Output the [x, y] coordinate of the center of the cell containing the given text.  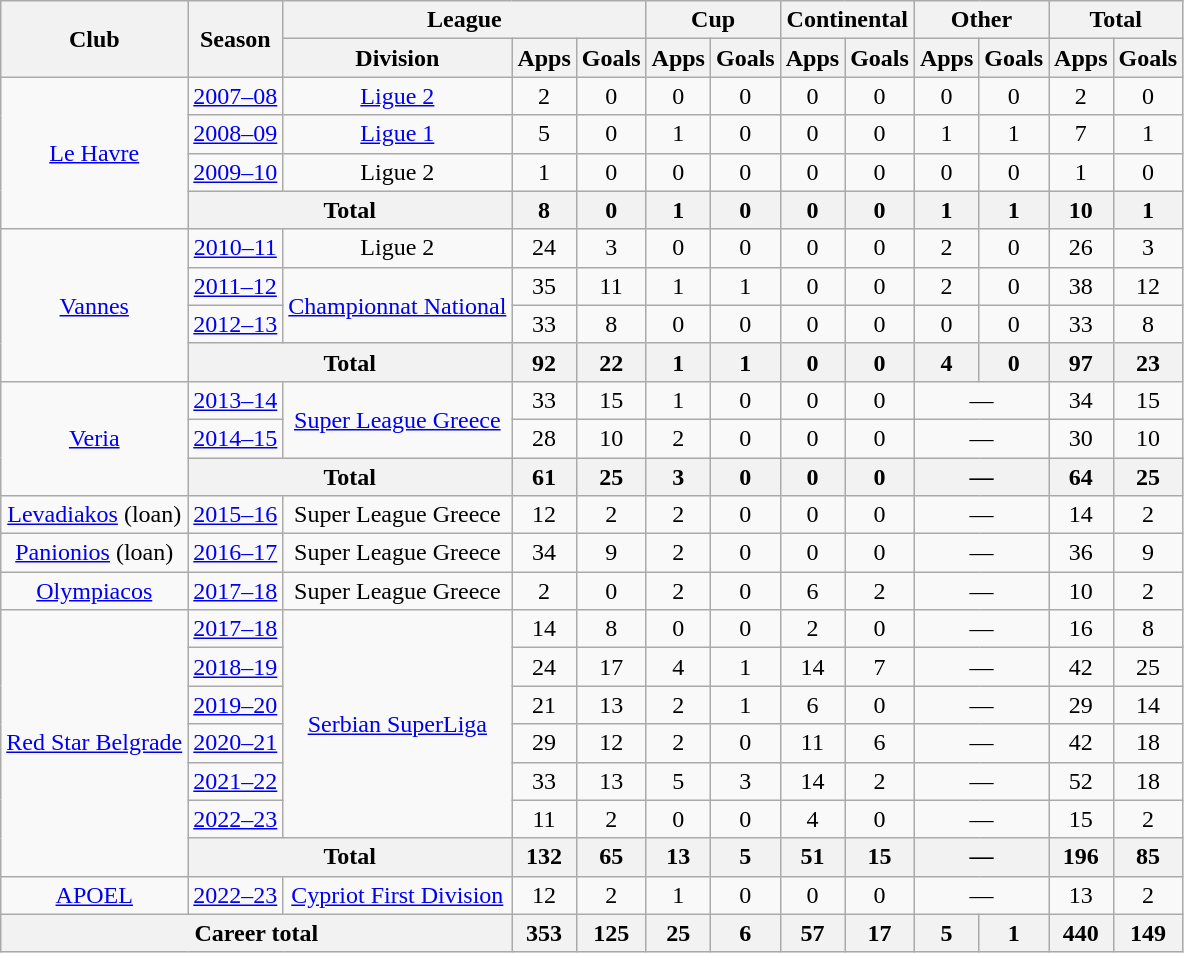
Olympiacos [94, 591]
52 [1081, 781]
Cypriot First Division [398, 895]
97 [1081, 362]
Club [94, 39]
Le Havre [94, 153]
65 [611, 857]
38 [1081, 286]
16 [1081, 629]
Division [398, 58]
22 [611, 362]
Cup [713, 20]
Ligue 1 [398, 134]
Vannes [94, 305]
2016–17 [236, 553]
Continental [847, 20]
Panionios (loan) [94, 553]
2008–09 [236, 134]
125 [611, 933]
28 [544, 438]
League [464, 20]
85 [1148, 857]
21 [544, 705]
196 [1081, 857]
2019–20 [236, 705]
Season [236, 39]
132 [544, 857]
2013–14 [236, 400]
64 [1081, 477]
2012–13 [236, 324]
Serbian SuperLiga [398, 724]
Career total [256, 933]
2009–10 [236, 172]
2007–08 [236, 96]
2020–21 [236, 743]
92 [544, 362]
2010–11 [236, 248]
2011–12 [236, 286]
2014–15 [236, 438]
61 [544, 477]
2015–16 [236, 515]
Red Star Belgrade [94, 743]
Levadiakos (loan) [94, 515]
Veria [94, 438]
Championnat National [398, 305]
Other [981, 20]
51 [812, 857]
APOEL [94, 895]
23 [1148, 362]
353 [544, 933]
30 [1081, 438]
35 [544, 286]
2021–22 [236, 781]
149 [1148, 933]
26 [1081, 248]
2018–19 [236, 667]
57 [812, 933]
36 [1081, 553]
440 [1081, 933]
